Determine the [x, y] coordinate at the center of the cell enclosing the given text.  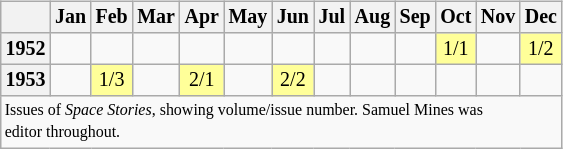
2/2 [293, 80]
1/1 [456, 48]
Nov [498, 18]
2/1 [202, 80]
1/3 [112, 80]
Aug [372, 18]
1952 [26, 48]
Feb [112, 18]
Apr [202, 18]
Oct [456, 18]
May [248, 18]
Jun [293, 18]
1953 [26, 80]
1/2 [541, 48]
Dec [541, 18]
Sep [416, 18]
Mar [156, 18]
Issues of Space Stories, showing volume/issue number. Samuel Mines waseditor throughout. [282, 122]
Jan [70, 18]
Jul [332, 18]
